Extract the [X, Y] coordinate from the center of the cell holding the provided text.  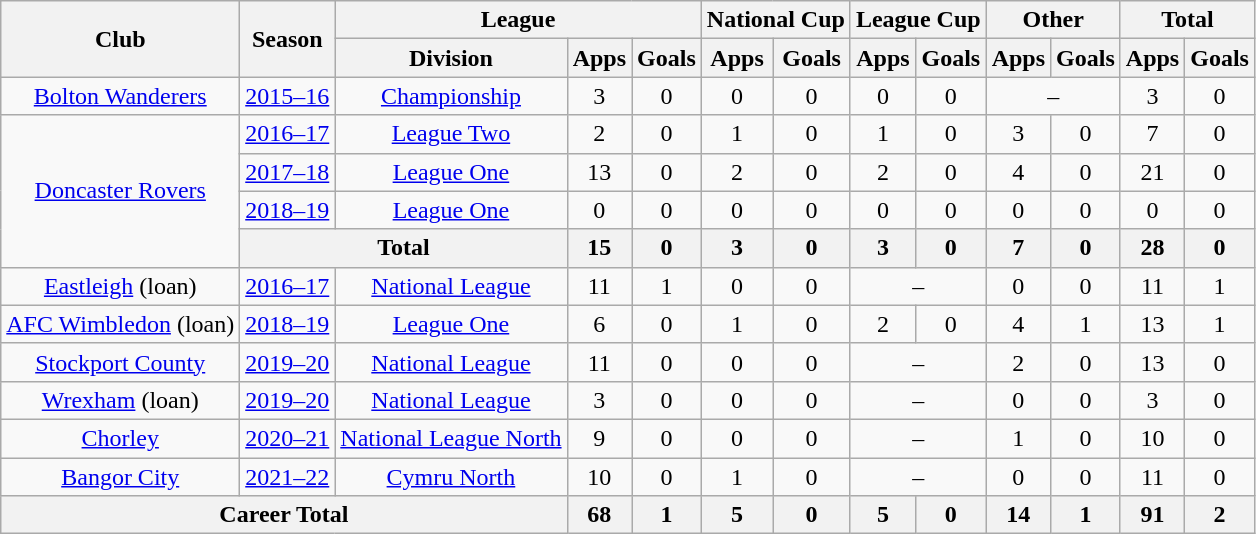
Club [120, 39]
Doncaster Rovers [120, 191]
9 [599, 438]
91 [1152, 515]
21 [1152, 172]
2017–18 [288, 172]
Wrexham (loan) [120, 400]
Eastleigh (loan) [120, 286]
League [518, 20]
National Cup [776, 20]
14 [1018, 515]
Career Total [284, 515]
Season [288, 39]
2015–16 [288, 96]
League Two [451, 134]
Chorley [120, 438]
Championship [451, 96]
2020–21 [288, 438]
Bangor City [120, 477]
League Cup [918, 20]
28 [1152, 248]
6 [599, 324]
Other [1053, 20]
National League North [451, 438]
Bolton Wanderers [120, 96]
AFC Wimbledon (loan) [120, 324]
68 [599, 515]
15 [599, 248]
2021–22 [288, 477]
Cymru North [451, 477]
Division [451, 58]
Stockport County [120, 362]
